Return the [X, Y] coordinate for the center point of the cell that contains the specified text.  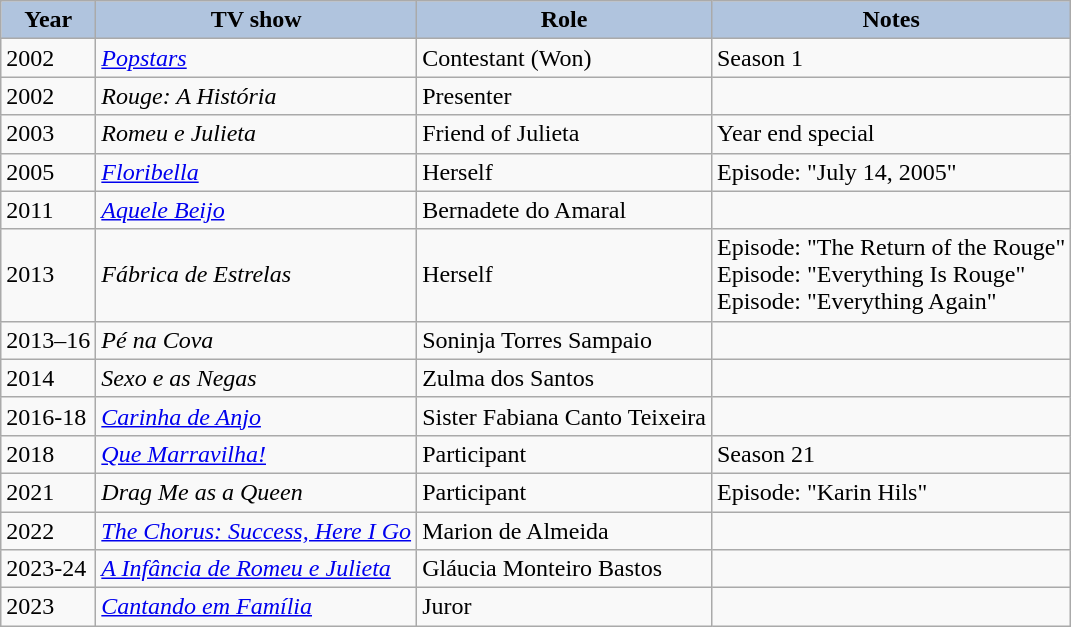
Fábrica de Estrelas [256, 275]
Season 1 [890, 58]
Year [48, 20]
The Chorus: Success, Here I Go [256, 531]
Soninja Torres Sampaio [564, 340]
Rouge: A História [256, 96]
2014 [48, 378]
Role [564, 20]
2005 [48, 172]
TV show [256, 20]
Bernadete do Amaral [564, 210]
Gláucia Monteiro Bastos [564, 569]
Friend of Julieta [564, 134]
Floribella [256, 172]
2011 [48, 210]
Carinha de Anjo [256, 416]
Year end special [890, 134]
2013–16 [48, 340]
2016-18 [48, 416]
Notes [890, 20]
Drag Me as a Queen [256, 492]
Sister Fabiana Canto Teixeira [564, 416]
Popstars [256, 58]
2003 [48, 134]
2023-24 [48, 569]
2021 [48, 492]
Zulma dos Santos [564, 378]
Cantando em Família [256, 607]
Marion de Almeida [564, 531]
Contestant (Won) [564, 58]
Romeu e Julieta [256, 134]
Episode: "Karin Hils" [890, 492]
Aquele Beijo [256, 210]
2013 [48, 275]
Juror [564, 607]
A Infância de Romeu e Julieta [256, 569]
2022 [48, 531]
Que Marravilha! [256, 454]
2018 [48, 454]
2023 [48, 607]
Episode: "July 14, 2005" [890, 172]
Episode: "The Return of the Rouge" Episode: "Everything Is Rouge"Episode: "Everything Again" [890, 275]
Presenter [564, 96]
Season 21 [890, 454]
Pé na Cova [256, 340]
Sexo e as Negas [256, 378]
